Provide the (X, Y) coordinate of the cell's center where the given text is located.  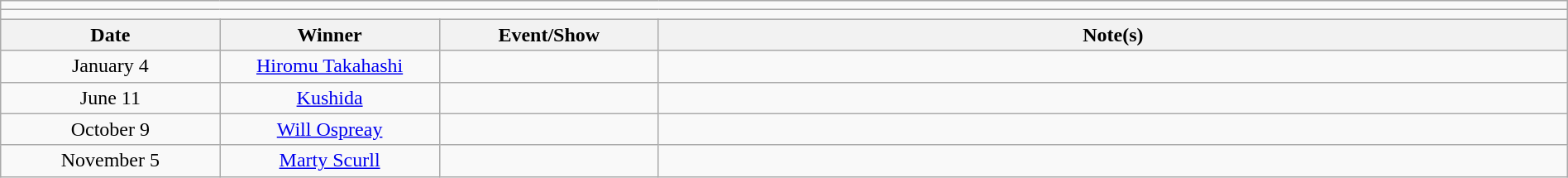
October 9 (111, 129)
Winner (329, 35)
Will Ospreay (329, 129)
Marty Scurll (329, 161)
June 11 (111, 98)
Note(s) (1113, 35)
Hiromu Takahashi (329, 66)
Date (111, 35)
January 4 (111, 66)
Event/Show (549, 35)
Kushida (329, 98)
November 5 (111, 161)
